Locate the cell with the specified text and output its (x, y) center coordinate. 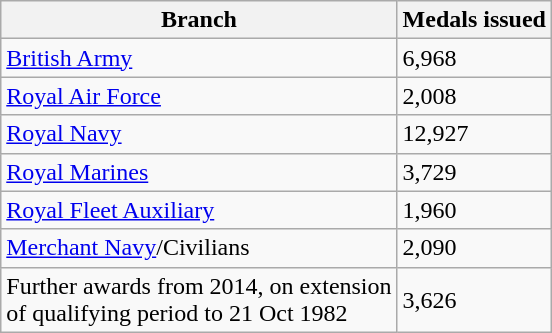
6,968 (474, 58)
3,729 (474, 172)
Royal Marines (199, 172)
2,090 (474, 248)
British Army (199, 58)
3,626 (474, 300)
Further awards from 2014, on extensionof qualifying period to 21 Oct 1982 (199, 300)
12,927 (474, 134)
Royal Air Force (199, 96)
Branch (199, 20)
1,960 (474, 210)
Royal Navy (199, 134)
Royal Fleet Auxiliary (199, 210)
Medals issued (474, 20)
2,008 (474, 96)
Merchant Navy/Civilians (199, 248)
